Determine the (X, Y) coordinate at the center of the cell enclosing the given text.  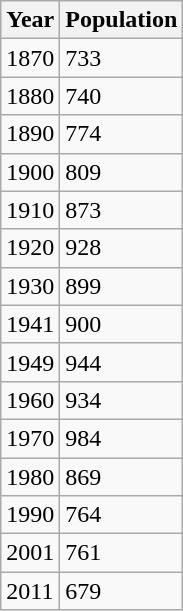
Population (122, 20)
1880 (30, 96)
1990 (30, 515)
1980 (30, 477)
733 (122, 58)
1941 (30, 324)
1870 (30, 58)
1890 (30, 134)
809 (122, 172)
928 (122, 248)
740 (122, 96)
774 (122, 134)
934 (122, 400)
764 (122, 515)
899 (122, 286)
984 (122, 438)
873 (122, 210)
1930 (30, 286)
1949 (30, 362)
679 (122, 591)
Year (30, 20)
1900 (30, 172)
1970 (30, 438)
1910 (30, 210)
944 (122, 362)
900 (122, 324)
1960 (30, 400)
1920 (30, 248)
2011 (30, 591)
869 (122, 477)
2001 (30, 553)
761 (122, 553)
